From the cell containing the given text, extract its center point as [X, Y] coordinate. 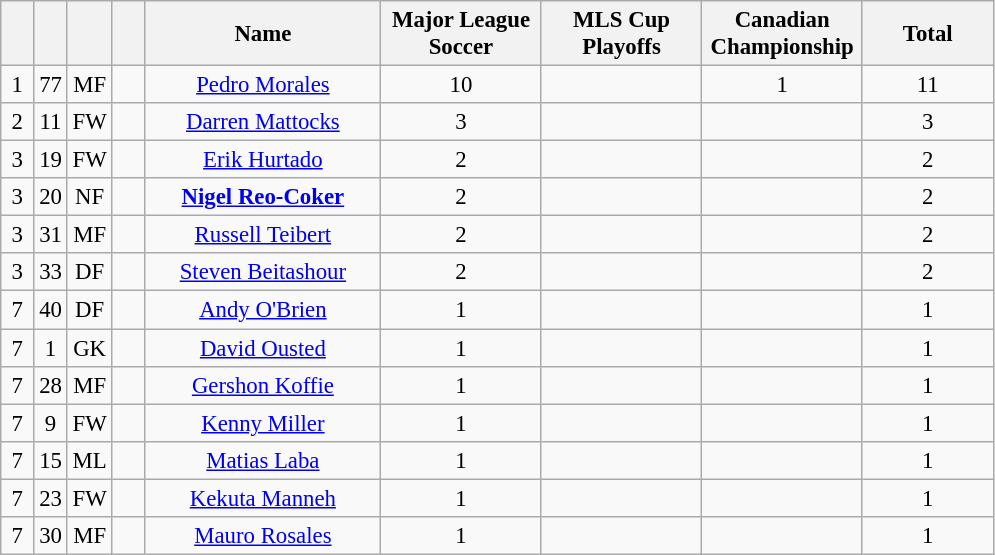
19 [50, 160]
Erik Hurtado [263, 160]
NF [90, 197]
Nigel Reo-Coker [263, 197]
Gershon Koffie [263, 385]
40 [50, 310]
23 [50, 498]
77 [50, 85]
David Ousted [263, 348]
Darren Mattocks [263, 122]
Canadian Championship [782, 34]
Major League Soccer [462, 34]
Mauro Rosales [263, 536]
Kenny Miller [263, 423]
MLS Cup Playoffs [622, 34]
10 [462, 85]
28 [50, 385]
15 [50, 460]
Pedro Morales [263, 85]
Steven Beitashour [263, 273]
31 [50, 235]
Total [928, 34]
Kekuta Manneh [263, 498]
Name [263, 34]
Matias Laba [263, 460]
GK [90, 348]
20 [50, 197]
Andy O'Brien [263, 310]
33 [50, 273]
ML [90, 460]
30 [50, 536]
Russell Teibert [263, 235]
9 [50, 423]
